Capture the cell that displays the provided text and extract its [X, Y] central coordinate. 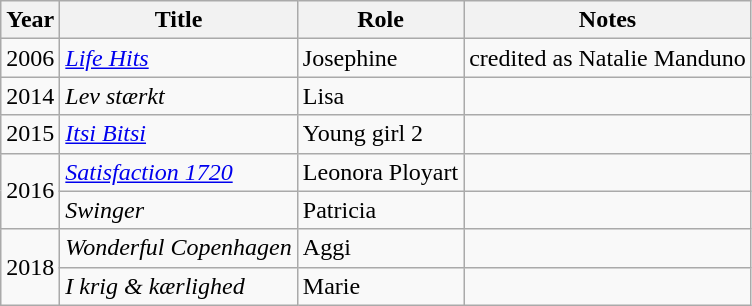
2006 [30, 58]
Patricia [380, 210]
Satisfaction 1720 [178, 172]
Role [380, 20]
Wonderful Copenhagen [178, 248]
Leonora Ployart [380, 172]
Marie [380, 286]
I krig & kærlighed [178, 286]
Swinger [178, 210]
2014 [30, 96]
2018 [30, 267]
2016 [30, 191]
Young girl 2 [380, 134]
Lev stærkt [178, 96]
Notes [608, 20]
credited as Natalie Manduno [608, 58]
2015 [30, 134]
Title [178, 20]
Life Hits [178, 58]
Year [30, 20]
Itsi Bitsi [178, 134]
Lisa [380, 96]
Aggi [380, 248]
Josephine [380, 58]
